Output the (x, y) coordinate of the center of the cell containing the given text.  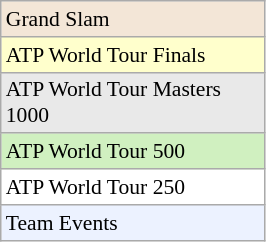
Team Events (133, 223)
Grand Slam (133, 19)
ATP World Tour Masters 1000 (133, 102)
ATP World Tour 500 (133, 152)
ATP World Tour 250 (133, 187)
ATP World Tour Finals (133, 55)
